Capture the cell that displays the provided text and extract its [X, Y] central coordinate. 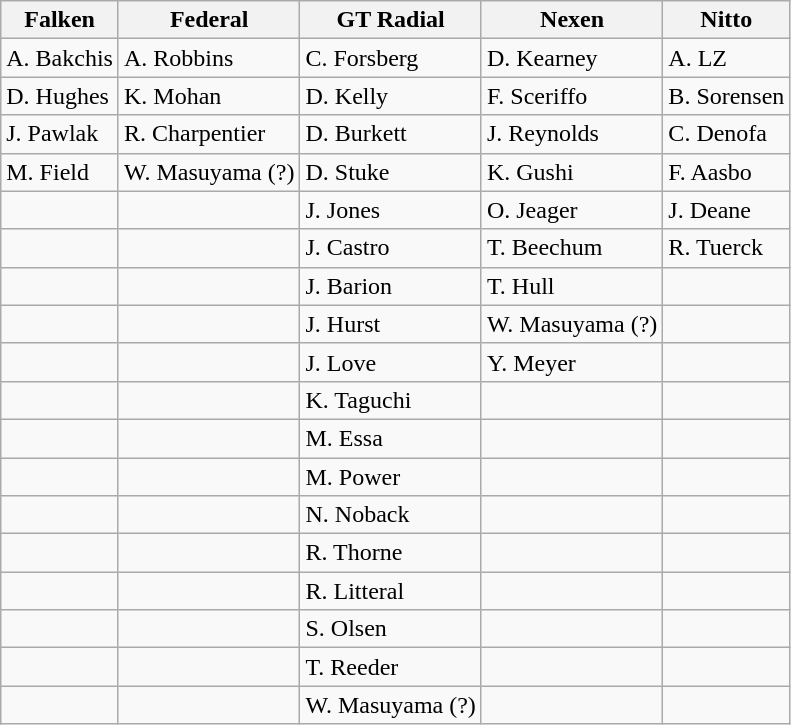
A. LZ [726, 58]
C. Denofa [726, 134]
J. Reynolds [572, 134]
N. Noback [390, 515]
K. Gushi [572, 172]
A. Robbins [208, 58]
O. Jeager [572, 210]
Y. Meyer [572, 362]
D. Burkett [390, 134]
M. Essa [390, 438]
T. Reeder [390, 667]
D. Kelly [390, 96]
K. Mohan [208, 96]
R. Thorne [390, 553]
S. Olsen [390, 629]
R. Litteral [390, 591]
M. Field [60, 172]
J. Deane [726, 210]
R. Tuerck [726, 248]
K. Taguchi [390, 400]
D. Hughes [60, 96]
J. Pawlak [60, 134]
Federal [208, 20]
F. Sceriffo [572, 96]
Nexen [572, 20]
D. Stuke [390, 172]
Falken [60, 20]
J. Jones [390, 210]
J. Barion [390, 286]
C. Forsberg [390, 58]
J. Castro [390, 248]
J. Hurst [390, 324]
D. Kearney [572, 58]
A. Bakchis [60, 58]
R. Charpentier [208, 134]
T. Beechum [572, 248]
Nitto [726, 20]
B. Sorensen [726, 96]
J. Love [390, 362]
T. Hull [572, 286]
F. Aasbo [726, 172]
GT Radial [390, 20]
M. Power [390, 477]
